Locate the cell with the specified text and output its [x, y] center coordinate. 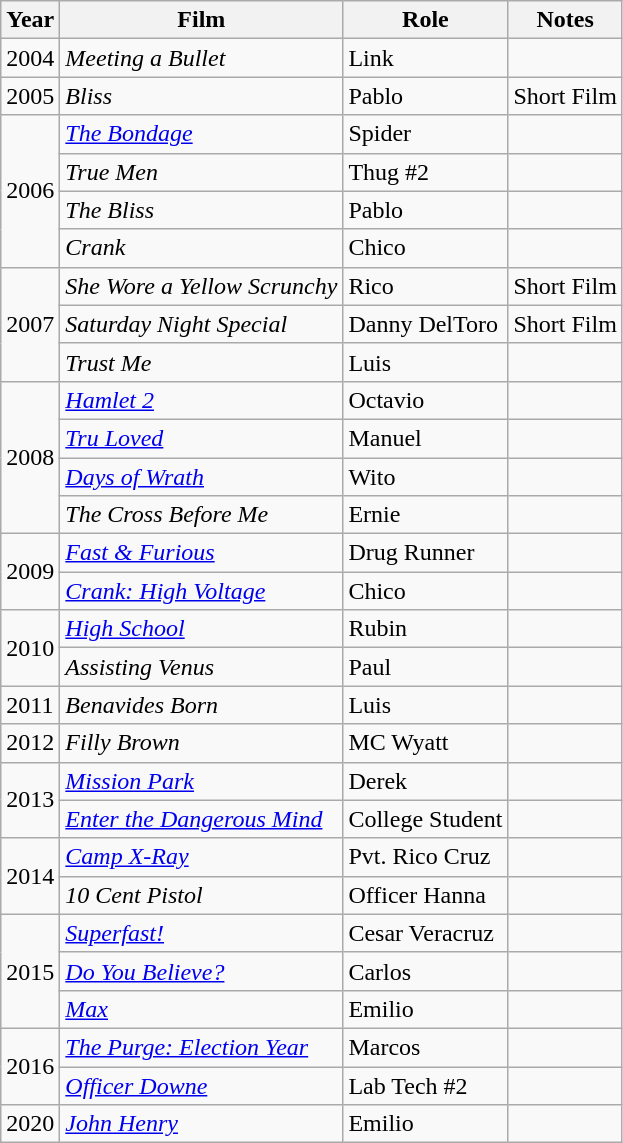
2020 [30, 1124]
Max [202, 1009]
Crank: High Voltage [202, 591]
Rico [426, 286]
Cesar Veracruz [426, 933]
10 Cent Pistol [202, 895]
Meeting a Bullet [202, 58]
2007 [30, 324]
2006 [30, 191]
2015 [30, 971]
Ernie [426, 515]
Hamlet 2 [202, 400]
Benavides Born [202, 705]
Pvt. Rico Cruz [426, 857]
2009 [30, 572]
Filly Brown [202, 743]
Carlos [426, 971]
Assisting Venus [202, 667]
Year [30, 20]
The Bliss [202, 210]
Paul [426, 667]
She Wore a Yellow Scrunchy [202, 286]
High School [202, 629]
Lab Tech #2 [426, 1085]
2008 [30, 457]
Spider [426, 134]
2016 [30, 1066]
College Student [426, 819]
2011 [30, 705]
Thug #2 [426, 172]
Notes [565, 20]
Derek [426, 781]
Mission Park [202, 781]
2004 [30, 58]
2010 [30, 648]
The Cross Before Me [202, 515]
Officer Downe [202, 1085]
Officer Hanna [426, 895]
Bliss [202, 96]
Octavio [426, 400]
2014 [30, 876]
Crank [202, 248]
Camp X-Ray [202, 857]
John Henry [202, 1124]
Film [202, 20]
Trust Me [202, 362]
Danny DelToro [426, 324]
Do You Believe? [202, 971]
2005 [30, 96]
Days of Wrath [202, 477]
Enter the Dangerous Mind [202, 819]
Fast & Furious [202, 553]
Tru Loved [202, 438]
Role [426, 20]
Manuel [426, 438]
MC Wyatt [426, 743]
The Bondage [202, 134]
Wito [426, 477]
Saturday Night Special [202, 324]
Superfast! [202, 933]
2013 [30, 800]
2012 [30, 743]
The Purge: Election Year [202, 1047]
Link [426, 58]
True Men [202, 172]
Marcos [426, 1047]
Drug Runner [426, 553]
Rubin [426, 629]
